Pinpoint the cell where the given text exists, returning its [X, Y] midpoint coordinate. 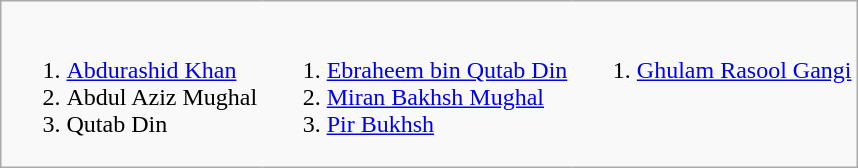
Ghulam Rasool Gangi [714, 84]
Abdurashid Khan Abdul Aziz Mughal Qutab Din [132, 84]
Ebraheem bin Qutab Din Miran Bakhsh Mughal Pir Bukhsh [417, 84]
